Find where the given text appears and provide that cell's center as [x, y] coordinate. 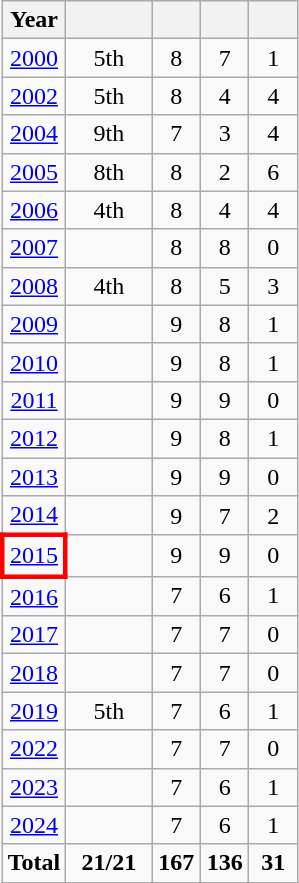
Year [34, 20]
2012 [34, 438]
31 [274, 863]
2015 [34, 556]
2004 [34, 134]
8th [109, 172]
2023 [34, 787]
2024 [34, 825]
2005 [34, 172]
2016 [34, 596]
2002 [34, 96]
2010 [34, 362]
2008 [34, 286]
136 [224, 863]
2022 [34, 749]
2000 [34, 58]
2011 [34, 400]
5 [224, 286]
2014 [34, 516]
2007 [34, 248]
167 [176, 863]
21/21 [109, 863]
Total [34, 863]
2019 [34, 711]
2018 [34, 673]
9th [109, 134]
2017 [34, 635]
2013 [34, 477]
2006 [34, 210]
2009 [34, 324]
